Return the [X, Y] coordinate for the center point of the cell that contains the specified text.  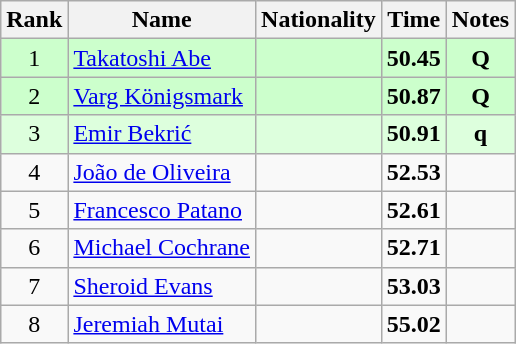
Rank [34, 20]
Jeremiah Mutai [162, 324]
5 [34, 210]
Name [162, 20]
53.03 [414, 286]
55.02 [414, 324]
52.53 [414, 172]
Francesco Patano [162, 210]
3 [34, 134]
52.61 [414, 210]
Notes [480, 20]
8 [34, 324]
Takatoshi Abe [162, 58]
Emir Bekrić [162, 134]
50.91 [414, 134]
Nationality [319, 20]
6 [34, 248]
Sheroid Evans [162, 286]
2 [34, 96]
1 [34, 58]
4 [34, 172]
50.45 [414, 58]
q [480, 134]
52.71 [414, 248]
50.87 [414, 96]
João de Oliveira [162, 172]
7 [34, 286]
Michael Cochrane [162, 248]
Varg Königsmark [162, 96]
Time [414, 20]
